From the cell containing the given text, extract its center point as (x, y) coordinate. 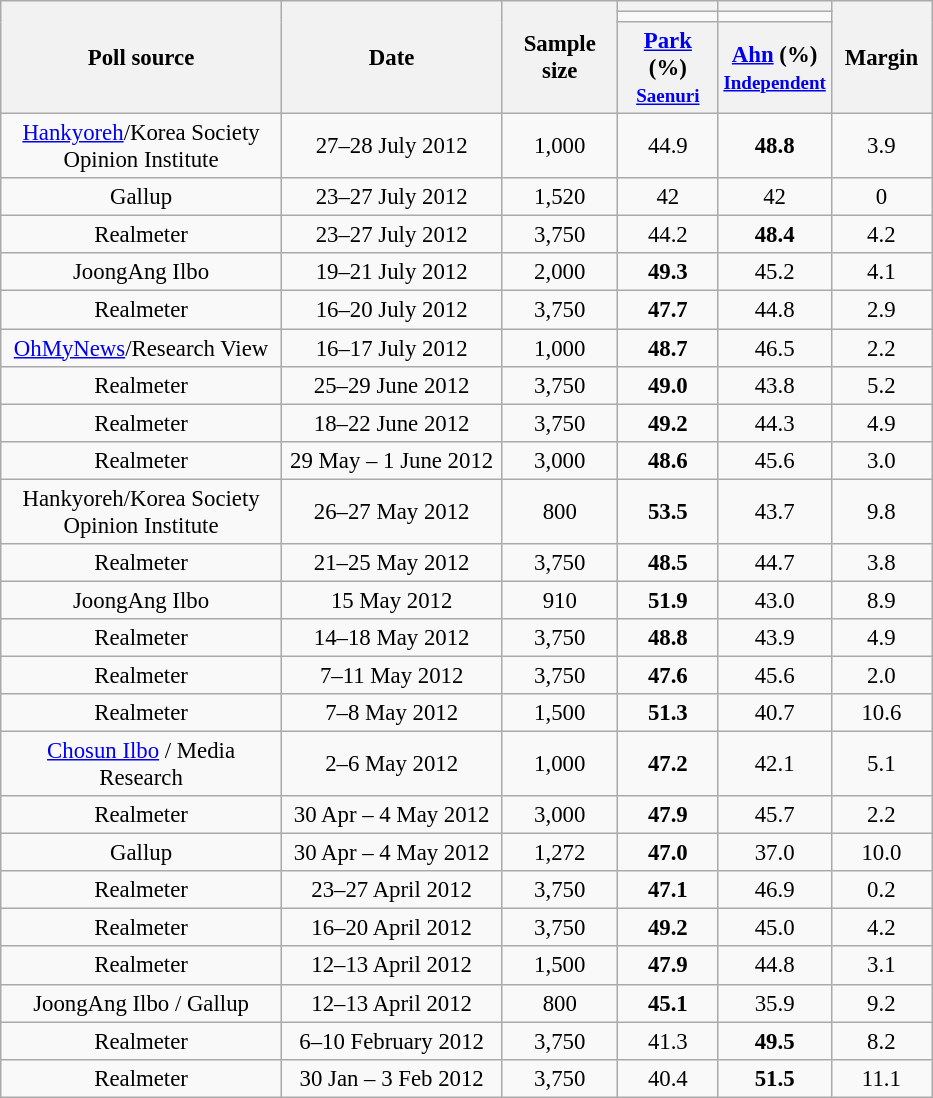
Margin (882, 58)
2–6 May 2012 (392, 764)
47.7 (668, 310)
53.5 (668, 512)
7–8 May 2012 (392, 713)
16–20 July 2012 (392, 310)
2.0 (882, 675)
10.6 (882, 713)
27–28 July 2012 (392, 146)
15 May 2012 (392, 600)
46.9 (774, 890)
3.8 (882, 563)
47.1 (668, 890)
9.8 (882, 512)
48.5 (668, 563)
37.0 (774, 853)
3.1 (882, 966)
3.0 (882, 460)
Chosun Ilbo / Media Research (142, 764)
2.9 (882, 310)
26–27 May 2012 (392, 512)
41.3 (668, 1041)
4.1 (882, 273)
47.6 (668, 675)
43.8 (774, 385)
43.7 (774, 512)
910 (560, 600)
40.7 (774, 713)
14–18 May 2012 (392, 638)
46.5 (774, 348)
Sample size (560, 58)
0.2 (882, 890)
48.4 (774, 235)
11.1 (882, 1078)
23–27 April 2012 (392, 890)
49.5 (774, 1041)
48.7 (668, 348)
45.2 (774, 273)
47.0 (668, 853)
44.9 (668, 146)
51.5 (774, 1078)
43.0 (774, 600)
42.1 (774, 764)
49.0 (668, 385)
35.9 (774, 1003)
21–25 May 2012 (392, 563)
19–21 July 2012 (392, 273)
2,000 (560, 273)
49.3 (668, 273)
40.4 (668, 1078)
48.6 (668, 460)
45.0 (774, 928)
10.0 (882, 853)
9.2 (882, 1003)
1,272 (560, 853)
5.1 (882, 764)
51.3 (668, 713)
16–17 July 2012 (392, 348)
45.1 (668, 1003)
18–22 June 2012 (392, 423)
8.2 (882, 1041)
16–20 April 2012 (392, 928)
Ahn (%)Independent (774, 68)
7–11 May 2012 (392, 675)
5.2 (882, 385)
43.9 (774, 638)
0 (882, 197)
6–10 February 2012 (392, 1041)
Park (%)Saenuri (668, 68)
Date (392, 58)
29 May – 1 June 2012 (392, 460)
OhMyNews/Research View (142, 348)
25–29 June 2012 (392, 385)
3.9 (882, 146)
30 Jan – 3 Feb 2012 (392, 1078)
44.3 (774, 423)
8.9 (882, 600)
JoongAng Ilbo / Gallup (142, 1003)
51.9 (668, 600)
44.7 (774, 563)
44.2 (668, 235)
47.2 (668, 764)
1,520 (560, 197)
45.7 (774, 815)
Poll source (142, 58)
